Find where the given text appears and provide that cell's center as [X, Y] coordinate. 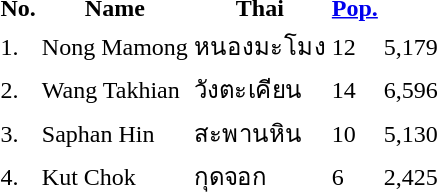
Nong Mamong [114, 46]
สะพานหิน [260, 133]
หนองมะโมง [260, 46]
12 [354, 46]
วังตะเคียน [260, 90]
Wang Takhian [114, 90]
10 [354, 133]
14 [354, 90]
Saphan Hin [114, 133]
